Extract the (x, y) coordinate from the center of the cell holding the provided text.  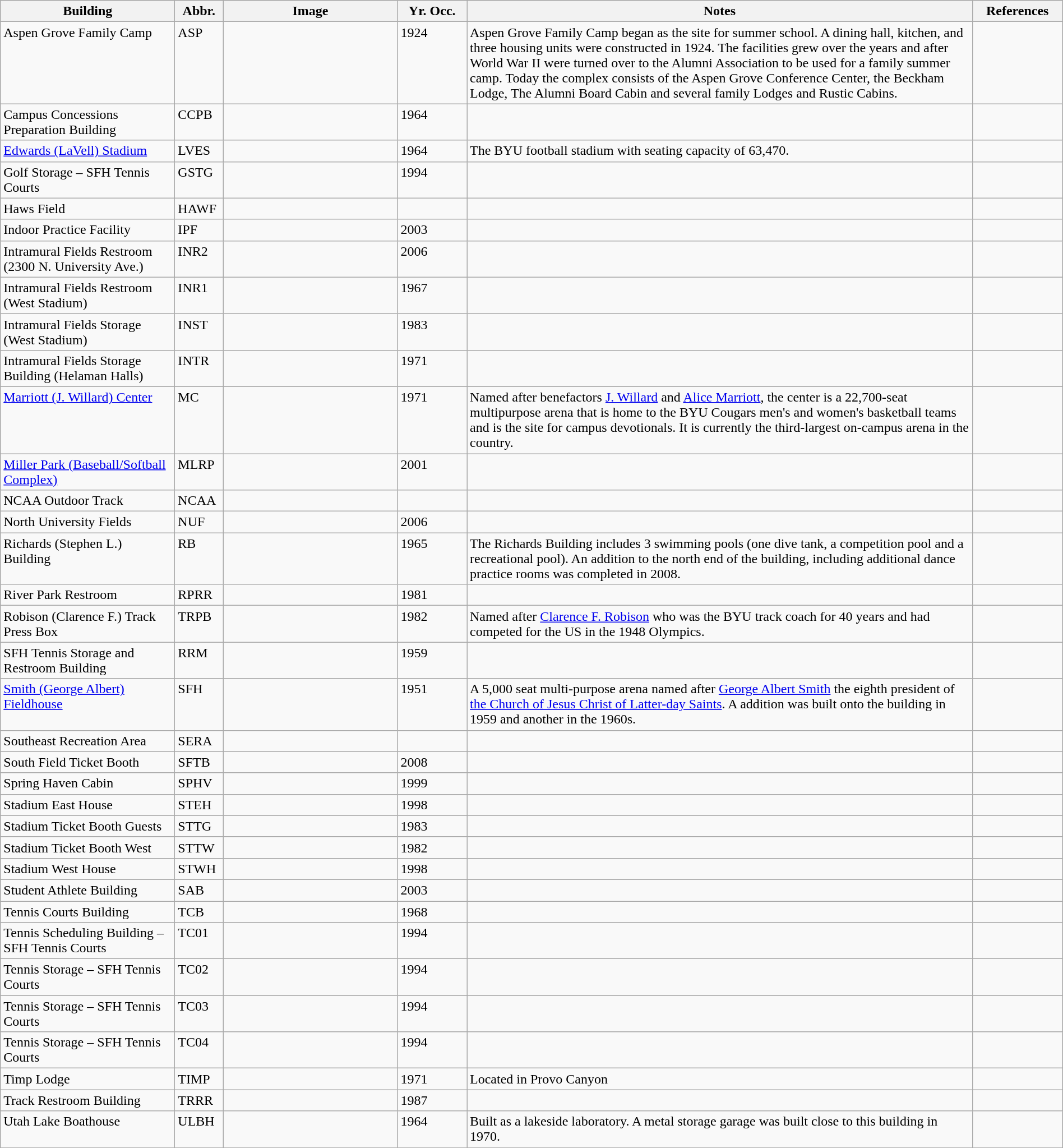
Tennis Scheduling Building – SFH Tennis Courts (87, 941)
1967 (432, 295)
Spring Haven Cabin (87, 783)
SFH Tennis Storage and Restroom Building (87, 661)
1999 (432, 783)
1924 (432, 63)
TC02 (199, 977)
STEH (199, 805)
1951 (432, 704)
Student Athlete Building (87, 890)
MLRP (199, 471)
The BYU football stadium with seating capacity of 63,470. (719, 151)
Intramural Fields Storage Building (Helaman Halls) (87, 368)
Yr. Occ. (432, 11)
Southeast Recreation Area (87, 741)
INR1 (199, 295)
ASP (199, 63)
STTG (199, 826)
NUF (199, 522)
Building (87, 11)
IPF (199, 230)
Robison (Clarence F.) Track Press Box (87, 624)
CCPB (199, 122)
Intramural Fields Restroom (2300 N. University Ave.) (87, 259)
1981 (432, 595)
Campus Concessions Preparation Building (87, 122)
Indoor Practice Facility (87, 230)
1968 (432, 911)
References (1017, 11)
Smith (George Albert) Fieldhouse (87, 704)
TCB (199, 911)
TRPB (199, 624)
Haws Field (87, 209)
Intramural Fields Restroom (West Stadium) (87, 295)
STWH (199, 869)
1987 (432, 1100)
TC01 (199, 941)
SERA (199, 741)
Marriott (J. Willard) Center (87, 419)
Richards (Stephen L.) Building (87, 559)
Timp Lodge (87, 1079)
Intramural Fields Storage (West Stadium) (87, 332)
Aspen Grove Family Camp (87, 63)
TC03 (199, 1014)
RPRR (199, 595)
Tennis Courts Building (87, 911)
HAWF (199, 209)
MC (199, 419)
INST (199, 332)
Miller Park (Baseball/Softball Complex) (87, 471)
Named after Clarence F. Robison who was the BYU track coach for 40 years and had competed for the US in the 1948 Olympics. (719, 624)
Located in Provo Canyon (719, 1079)
Notes (719, 11)
South Field Ticket Booth (87, 762)
River Park Restroom (87, 595)
Built as a lakeside laboratory. A metal storage garage was built close to this building in 1970. (719, 1129)
TC04 (199, 1050)
Golf Storage – SFH Tennis Courts (87, 179)
RB (199, 559)
North University Fields (87, 522)
Stadium West House (87, 869)
RRM (199, 661)
Image (311, 11)
INR2 (199, 259)
Stadium East House (87, 805)
NCAA Outdoor Track (87, 501)
1965 (432, 559)
SPHV (199, 783)
TRRR (199, 1100)
2008 (432, 762)
SAB (199, 890)
2001 (432, 471)
GSTG (199, 179)
Stadium Ticket Booth Guests (87, 826)
Abbr. (199, 11)
LVES (199, 151)
Track Restroom Building (87, 1100)
Edwards (LaVell) Stadium (87, 151)
SFTB (199, 762)
SFH (199, 704)
STTW (199, 847)
Stadium Ticket Booth West (87, 847)
NCAA (199, 501)
INTR (199, 368)
Utah Lake Boathouse (87, 1129)
ULBH (199, 1129)
1959 (432, 661)
TIMP (199, 1079)
